Search for the cell housing the specified text and yield its (x, y) center coordinate. 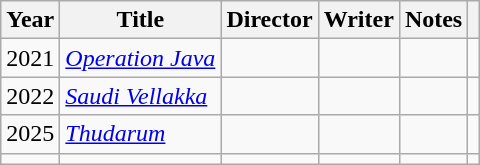
Director (270, 20)
Notes (433, 20)
Thudarum (140, 134)
2021 (30, 58)
2022 (30, 96)
Year (30, 20)
2025 (30, 134)
Writer (358, 20)
Title (140, 20)
Saudi Vellakka (140, 96)
Operation Java (140, 58)
